Return (x, y) of the center of cell containing provided text 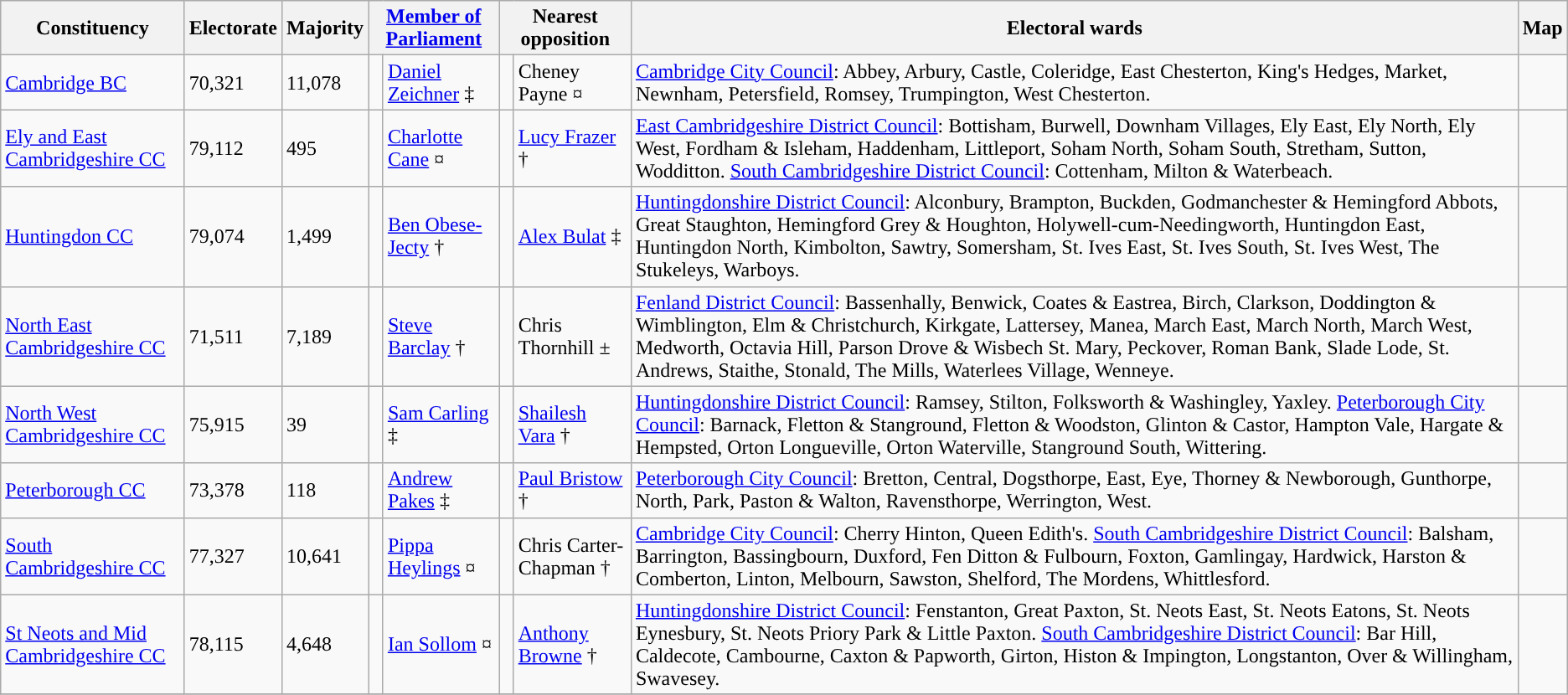
Electorate (233, 28)
Majority (325, 28)
77,327 (233, 556)
Peterborough CC (92, 491)
39 (325, 425)
North East Cambridgeshire CC (92, 337)
Nearest opposition (565, 28)
79,112 (233, 148)
11,078 (325, 82)
70,321 (233, 82)
Chris Thornhill ± (572, 337)
1,499 (325, 236)
495 (325, 148)
75,915 (233, 425)
Ian Sollom ¤ (441, 645)
Alex Bulat ‡ (572, 236)
Member of Parliament (434, 28)
Ely and East Cambridgeshire CC (92, 148)
Chris Carter-Chapman † (572, 556)
Cambridge BC (92, 82)
Charlotte Cane ¤ (441, 148)
Electoral wards (1074, 28)
St Neots and Mid Cambridgeshire CC (92, 645)
Pippa Heylings ¤ (441, 556)
Daniel Zeichner ‡ (441, 82)
Map (1543, 28)
Constituency (92, 28)
Steve Barclay † (441, 337)
118 (325, 491)
Sam Carling ‡ (441, 425)
South Cambridgeshire CC (92, 556)
71,511 (233, 337)
Shailesh Vara † (572, 425)
10,641 (325, 556)
Lucy Frazer † (572, 148)
78,115 (233, 645)
7,189 (325, 337)
4,648 (325, 645)
Anthony Browne † (572, 645)
Andrew Pakes ‡ (441, 491)
Cheney Payne ¤ (572, 82)
79,074 (233, 236)
North West Cambridgeshire CC (92, 425)
Huntingdon CC (92, 236)
Ben Obese-Jecty † (441, 236)
Paul Bristow † (572, 491)
73,378 (233, 491)
